Capture the cell that displays the provided text and extract its (X, Y) central coordinate. 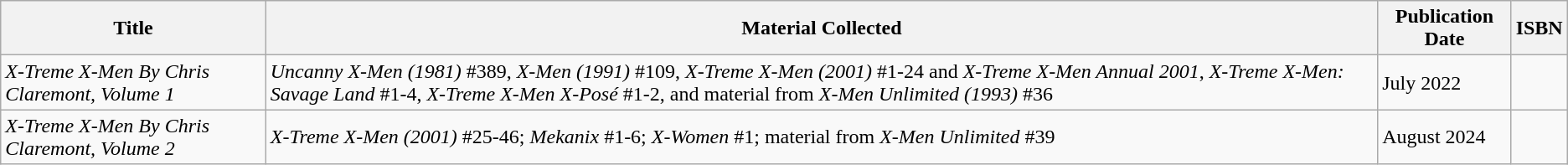
ISBN (1540, 28)
August 2024 (1444, 137)
Material Collected (821, 28)
Publication Date (1444, 28)
X-Treme X-Men By Chris Claremont, Volume 2 (133, 137)
July 2022 (1444, 82)
X-Treme X-Men By Chris Claremont, Volume 1 (133, 82)
Title (133, 28)
X-Treme X-Men (2001) #25-46; Mekanix #1-6; X-Women #1; material from X-Men Unlimited #39 (821, 137)
